From the cell containing the given text, extract its center point as (X, Y) coordinate. 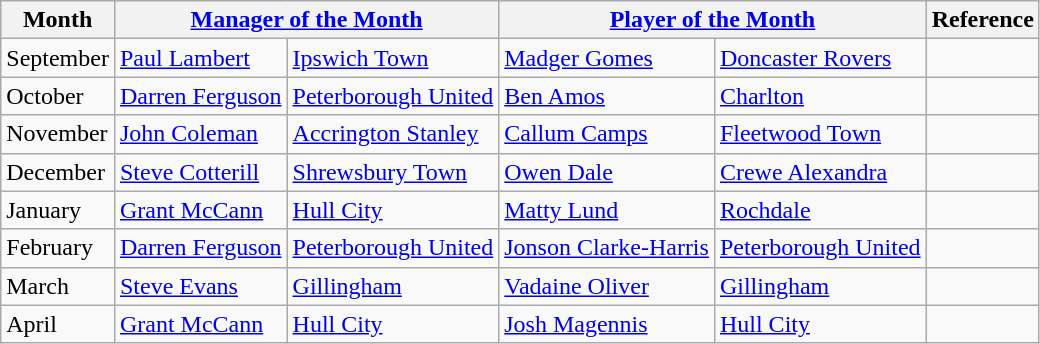
Manager of the Month (306, 20)
Vadaine Oliver (607, 286)
Doncaster Rovers (820, 58)
January (58, 210)
Crewe Alexandra (820, 172)
Jonson Clarke-Harris (607, 248)
Charlton (820, 96)
Steve Evans (200, 286)
Callum Camps (607, 134)
Madger Gomes (607, 58)
John Coleman (200, 134)
Shrewsbury Town (393, 172)
February (58, 248)
Rochdale (820, 210)
Paul Lambert (200, 58)
Month (58, 20)
Player of the Month (712, 20)
April (58, 324)
December (58, 172)
September (58, 58)
Ipswich Town (393, 58)
November (58, 134)
October (58, 96)
Josh Magennis (607, 324)
Fleetwood Town (820, 134)
Matty Lund (607, 210)
March (58, 286)
Steve Cotterill (200, 172)
Reference (982, 20)
Owen Dale (607, 172)
Accrington Stanley (393, 134)
Ben Amos (607, 96)
